Identify which cell holds the provided text, then report its (X, Y) central coordinate. 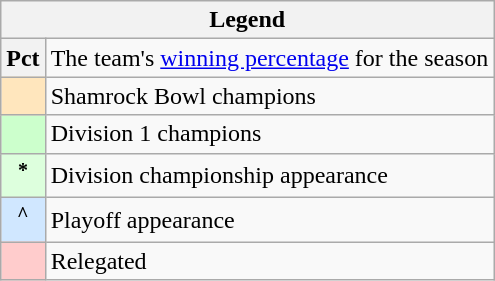
Playoff appearance (270, 220)
* (23, 176)
^ (23, 220)
Legend (248, 20)
Division championship appearance (270, 176)
Division 1 champions (270, 134)
Relegated (270, 261)
The team's winning percentage for the season (270, 58)
Pct (23, 58)
Shamrock Bowl champions (270, 96)
